Find where the given text appears and provide that cell's center as (x, y) coordinate. 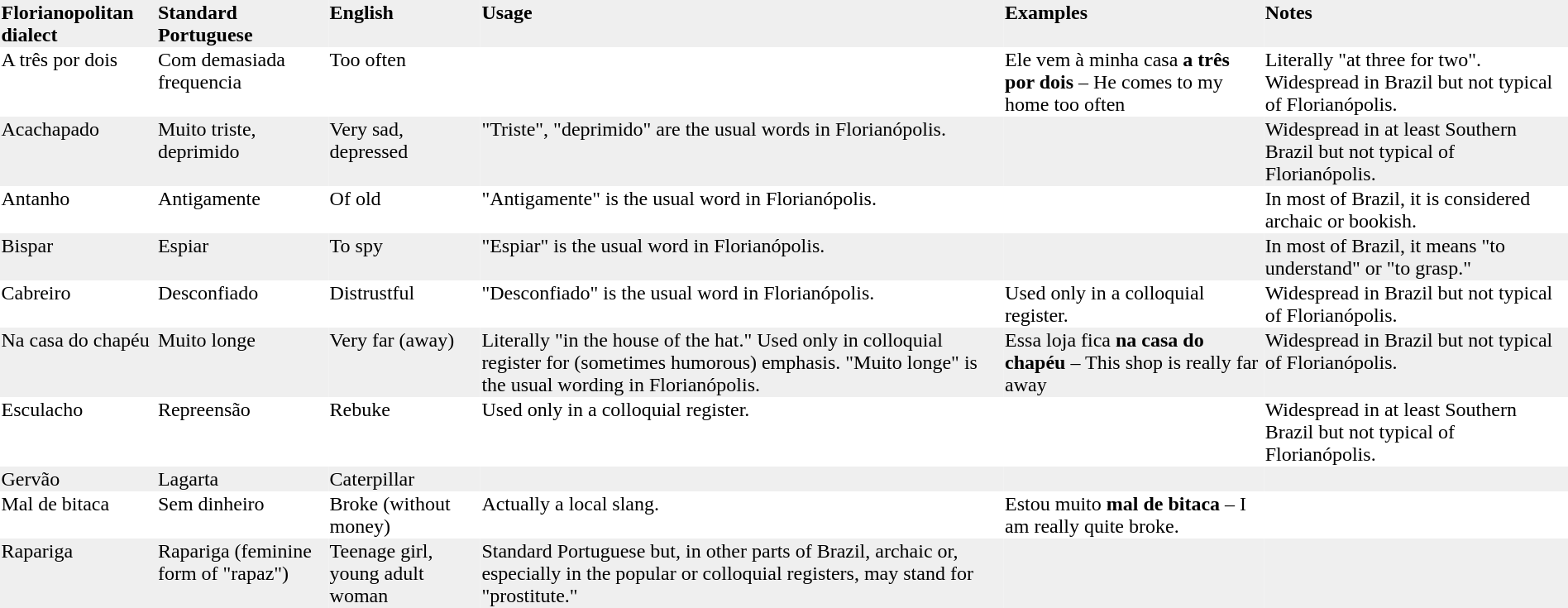
English (404, 23)
Esculacho (78, 432)
Estou muito mal de bitaca – I am really quite broke. (1135, 515)
"Triste", "deprimido" are the usual words in Florianópolis. (743, 151)
Distrustful (404, 304)
Caterpillar (404, 479)
In most of Brazil, it means "to understand" or "to grasp." (1416, 256)
Espiar (242, 256)
Standard Portuguese (242, 23)
Com demasiada frequencia (242, 82)
Of old (404, 210)
A três por dois (78, 82)
Sem dinheiro (242, 515)
Ele vem à minha casa a três por dois – He comes to my home too often (1135, 82)
Rapariga (feminine form of "rapaz") (242, 573)
Essa loja fica na casa do chapéu – This shop is really far away (1135, 362)
Notes (1416, 23)
Very sad, depressed (404, 151)
Repreensão (242, 432)
Cabreiro (78, 304)
"Desconfiado" is the usual word in Florianópolis. (743, 304)
Muito longe (242, 362)
"Antigamente" is the usual word in Florianópolis. (743, 210)
Mal de bitaca (78, 515)
Desconfiado (242, 304)
Standard Portuguese but, in other parts of Brazil, archaic or, especially in the popular or colloquial registers, may stand for "prostitute." (743, 573)
Muito triste, deprimido (242, 151)
To spy (404, 256)
Too often (404, 82)
Gervão (78, 479)
Examples (1135, 23)
Bispar (78, 256)
Usage (743, 23)
Na casa do chapéu (78, 362)
Actually a local slang. (743, 515)
In most of Brazil, it is considered archaic or bookish. (1416, 210)
Very far (away) (404, 362)
Lagarta (242, 479)
Rapariga (78, 573)
Antanho (78, 210)
Teenage girl, young adult woman (404, 573)
"Espiar" is the usual word in Florianópolis. (743, 256)
Antigamente (242, 210)
Broke (without money) (404, 515)
Florianopolitan dialect (78, 23)
Literally "at three for two". Widespread in Brazil but not typical of Florianópolis. (1416, 82)
Acachapado (78, 151)
Rebuke (404, 432)
